Detect which cell encompasses the target text, then output its [x, y] center coordinate. 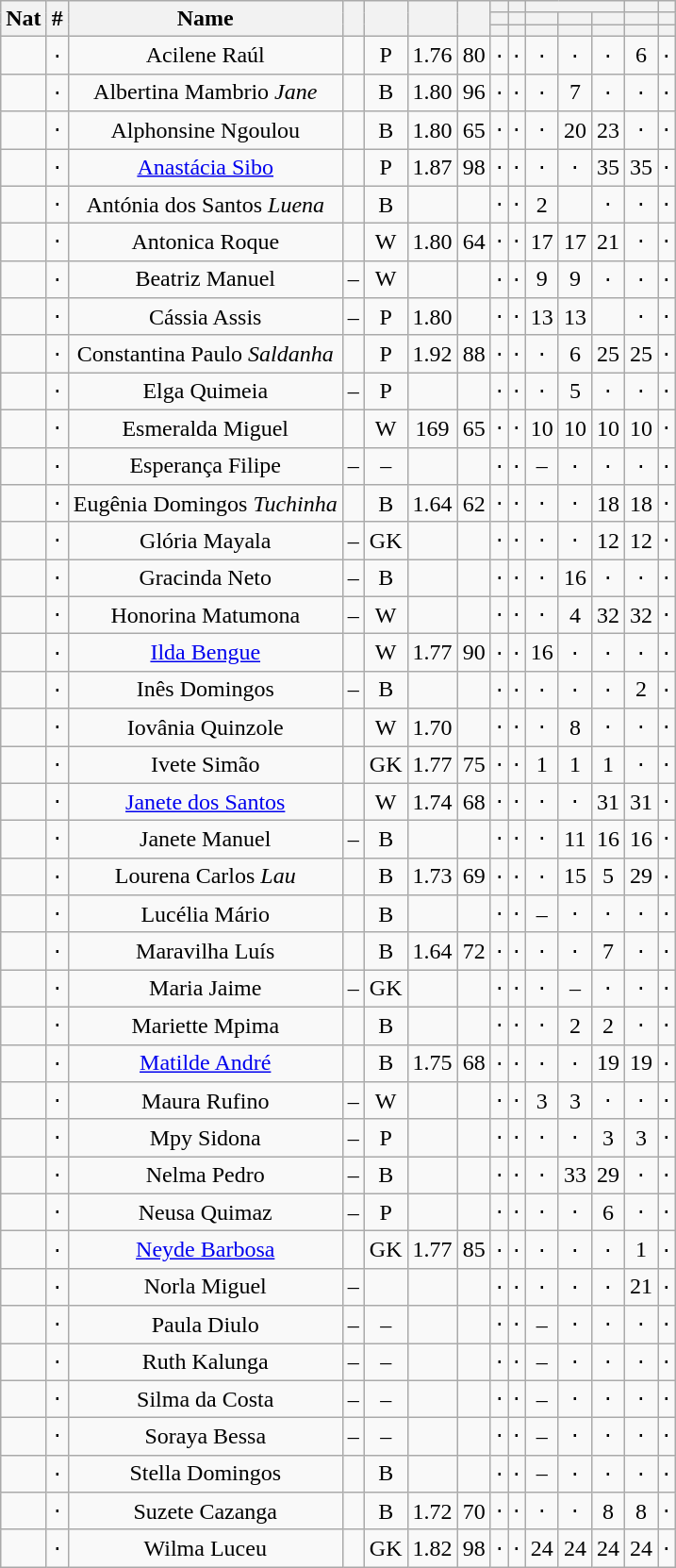
Alphonsine Ngoulou [206, 130]
75 [473, 764]
Honorina Matumona [206, 615]
85 [473, 1250]
Lourena Carlos Lau [206, 876]
20 [575, 130]
70 [473, 1511]
Beatriz Manuel [206, 279]
Albertina Mambrio Jane [206, 92]
Antonica Roque [206, 242]
62 [473, 504]
Matilde André [206, 1063]
Acilene Raúl [206, 56]
Wilma Luceu [206, 1548]
# [57, 19]
Neyde Barbosa [206, 1250]
Esmeralda Miguel [206, 428]
Maura Rufino [206, 1101]
72 [473, 951]
Nat [24, 19]
Mariette Mpima [206, 1026]
Constantina Paulo Saldanha [206, 354]
169 [432, 428]
1.75 [432, 1063]
64 [473, 242]
Janete Manuel [206, 840]
Esperança Filipe [206, 466]
Maravilha Luís [206, 951]
96 [473, 92]
1.76 [432, 56]
Iovânia Quinzole [206, 727]
1.82 [432, 1548]
80 [473, 56]
Soraya Bessa [206, 1437]
1.92 [432, 354]
Silma da Costa [206, 1399]
Anastácia Sibo [206, 168]
Suzete Cazanga [206, 1511]
69 [473, 876]
1.72 [432, 1511]
1.73 [432, 876]
Maria Jaime [206, 989]
1.87 [432, 168]
Neusa Quimaz [206, 1212]
90 [473, 653]
88 [473, 354]
Antónia dos Santos Luena [206, 205]
Glória Mayala [206, 541]
Ilda Bengue [206, 653]
1.70 [432, 727]
1.74 [432, 802]
Elga Quimeia [206, 392]
15 [575, 876]
Ivete Simão [206, 764]
Ruth Kalunga [206, 1362]
Norla Miguel [206, 1287]
Nelma Pedro [206, 1176]
Name [206, 19]
Inês Domingos [206, 690]
Cássia Assis [206, 317]
Lucélia Mário [206, 914]
Stella Domingos [206, 1474]
Mpy Sidona [206, 1138]
Paula Diulo [206, 1325]
Janete dos Santos [206, 802]
4 [575, 615]
Gracinda Neto [206, 578]
33 [575, 1176]
23 [607, 130]
11 [575, 840]
Eugênia Domingos Tuchinha [206, 504]
